Search for the cell housing the specified text and yield its (X, Y) center coordinate. 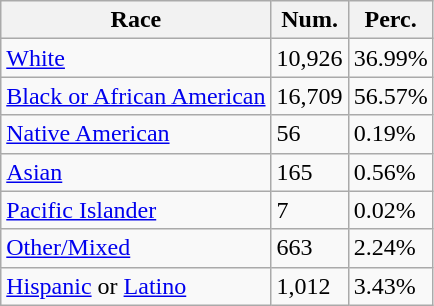
Perc. (390, 20)
56.57% (390, 96)
1,012 (310, 286)
56 (310, 134)
Asian (136, 172)
Black or African American (136, 96)
0.19% (390, 134)
Other/Mixed (136, 248)
16,709 (310, 96)
663 (310, 248)
Num. (310, 20)
165 (310, 172)
36.99% (390, 58)
0.02% (390, 210)
Pacific Islander (136, 210)
3.43% (390, 286)
7 (310, 210)
2.24% (390, 248)
0.56% (390, 172)
Race (136, 20)
Native American (136, 134)
Hispanic or Latino (136, 286)
White (136, 58)
10,926 (310, 58)
